Scan for the cell matching the given text and deliver its [X, Y] coordinate at center. 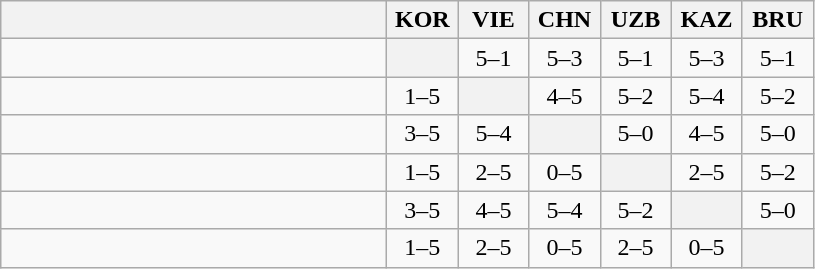
CHN [564, 20]
VIE [494, 20]
BRU [778, 20]
KOR [422, 20]
KAZ [706, 20]
UZB [636, 20]
